Determine the [X, Y] coordinate at the center of the cell enclosing the given text.  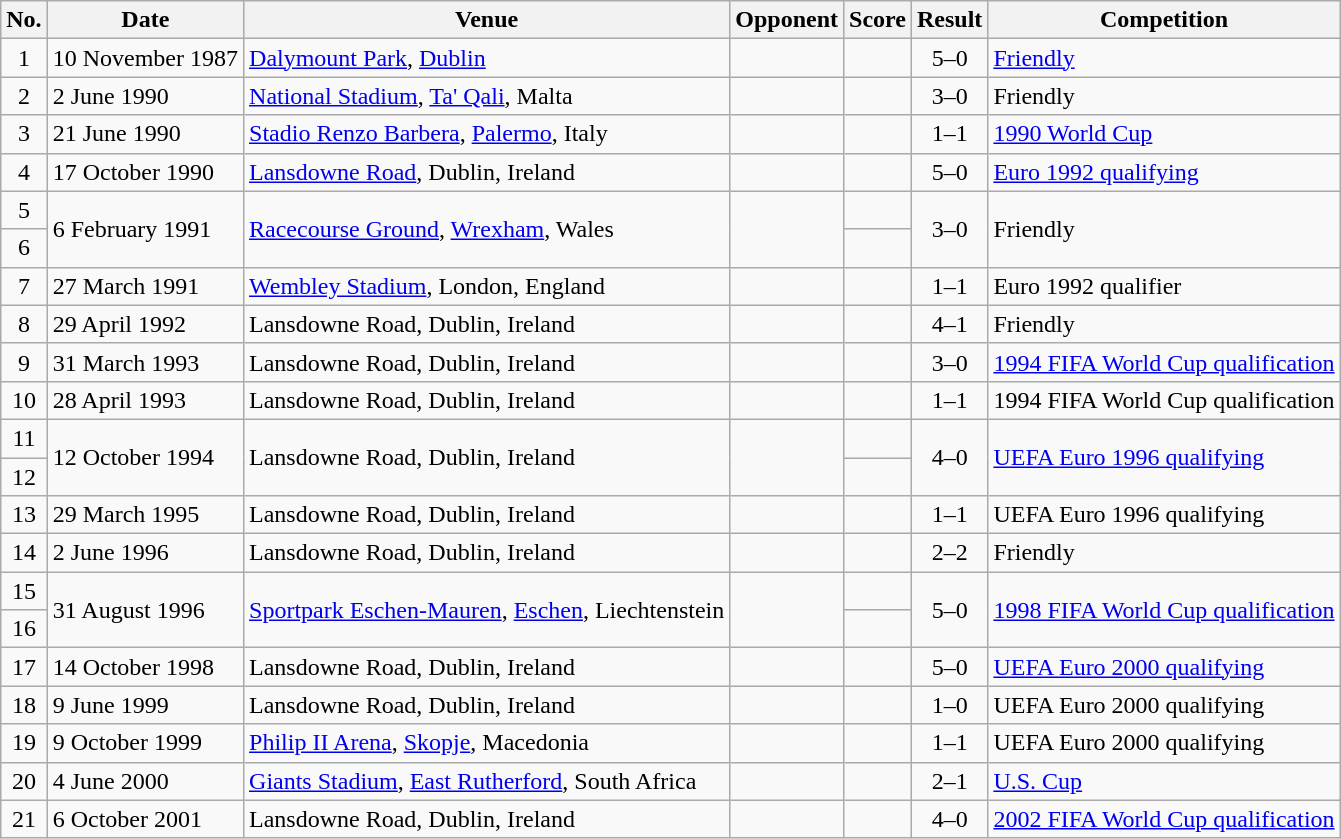
2–1 [949, 781]
6 October 2001 [145, 819]
9 [24, 362]
9 October 1999 [145, 743]
12 [24, 477]
5 [24, 210]
Racecourse Ground, Wrexham, Wales [487, 229]
Dalymount Park, Dublin [487, 58]
27 March 1991 [145, 286]
6 February 1991 [145, 229]
Result [949, 20]
13 [24, 515]
Giants Stadium, East Rutherford, South Africa [487, 781]
Sportpark Eschen-Mauren, Eschen, Liechtenstein [487, 610]
7 [24, 286]
Euro 1992 qualifying [1164, 172]
31 August 1996 [145, 610]
19 [24, 743]
18 [24, 705]
2002 FIFA World Cup qualification [1164, 819]
20 [24, 781]
31 March 1993 [145, 362]
11 [24, 438]
1 [24, 58]
Date [145, 20]
Euro 1992 qualifier [1164, 286]
1990 World Cup [1164, 134]
17 [24, 667]
Philip II Arena, Skopje, Macedonia [487, 743]
21 June 1990 [145, 134]
4–1 [949, 324]
15 [24, 591]
28 April 1993 [145, 400]
2 June 1990 [145, 96]
Wembley Stadium, London, England [487, 286]
14 [24, 553]
17 October 1990 [145, 172]
Venue [487, 20]
29 March 1995 [145, 515]
29 April 1992 [145, 324]
Opponent [787, 20]
Score [878, 20]
4 [24, 172]
2 [24, 96]
1–0 [949, 705]
Competition [1164, 20]
3 [24, 134]
U.S. Cup [1164, 781]
12 October 1994 [145, 457]
8 [24, 324]
6 [24, 248]
Stadio Renzo Barbera, Palermo, Italy [487, 134]
10 November 1987 [145, 58]
1998 FIFA World Cup qualification [1164, 610]
16 [24, 629]
National Stadium, Ta' Qali, Malta [487, 96]
9 June 1999 [145, 705]
No. [24, 20]
2 June 1996 [145, 553]
2–2 [949, 553]
4 June 2000 [145, 781]
14 October 1998 [145, 667]
10 [24, 400]
21 [24, 819]
